Identify which cell holds the provided text, then report its [X, Y] central coordinate. 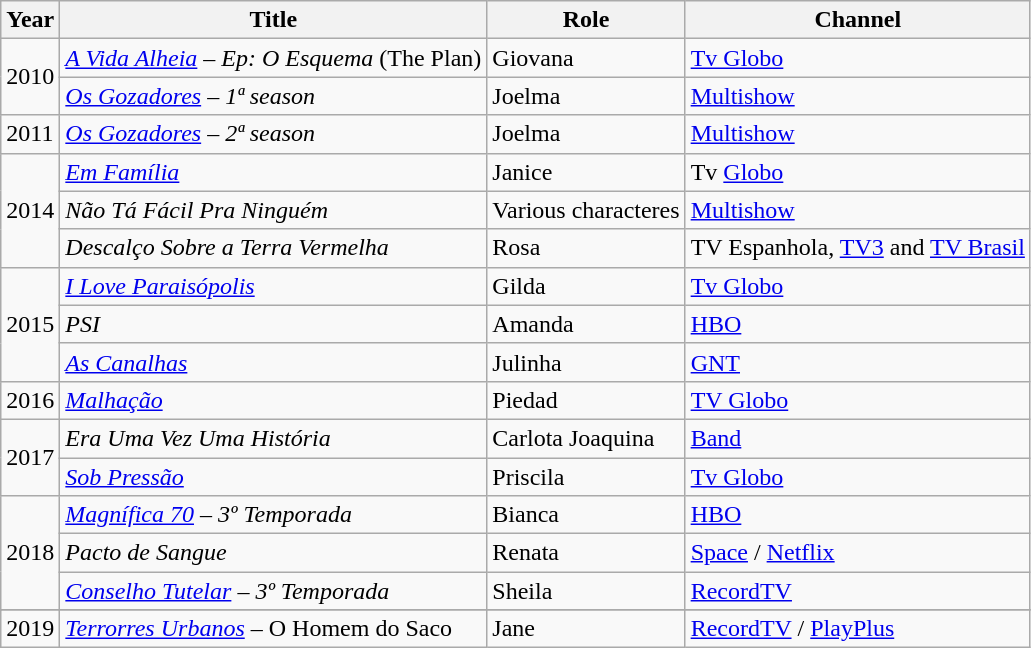
2018 [30, 553]
Terrorres Urbanos – O Homem do Saco [274, 629]
2017 [30, 457]
Janice [586, 172]
2015 [30, 324]
Amanda [586, 324]
RecordTV [858, 591]
TV Espanhola, TV3 and TV Brasil [858, 248]
Channel [858, 20]
Renata [586, 553]
Os Gozadores – 2ª season [274, 134]
Era Uma Vez Uma História [274, 438]
Julinha [586, 362]
Gilda [586, 286]
Bianca [586, 515]
Space / Netflix [858, 553]
Conselho Tutelar – 3º Temporada [274, 591]
Não Tá Fácil Pra Ninguém [274, 210]
Descalço Sobre a Terra Vermelha [274, 248]
Rosa [586, 248]
Title [274, 20]
Magnífica 70 – 3º Temporada [274, 515]
2011 [30, 134]
RecordTV / PlayPlus [858, 629]
PSI [274, 324]
Various characteres [586, 210]
Sob Pressão [274, 477]
TV Globo [858, 400]
I Love Paraisópolis [274, 286]
Os Gozadores – 1ª season [274, 96]
2019 [30, 629]
Em Família [274, 172]
GNT [858, 362]
Carlota Joaquina [586, 438]
Malhação [274, 400]
Band [858, 438]
A Vida Alheia – Ep: O Esquema (The Plan) [274, 58]
Jane [586, 629]
2010 [30, 77]
As Canalhas [274, 362]
2014 [30, 210]
Piedad [586, 400]
Pacto de Sangue [274, 553]
2016 [30, 400]
Role [586, 20]
Priscila [586, 477]
Sheila [586, 591]
Year [30, 20]
Giovana [586, 58]
